Pinpoint the cell where the given text exists, returning its [X, Y] midpoint coordinate. 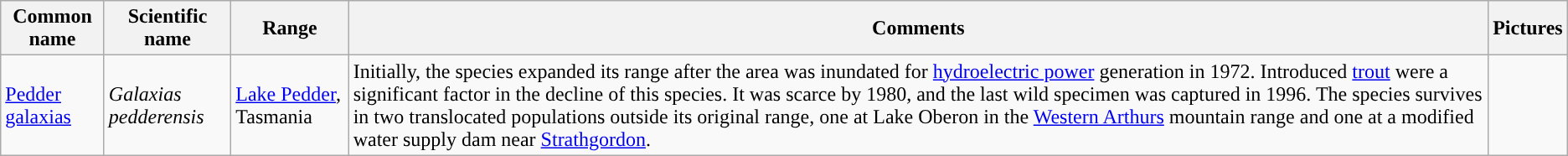
Lake Pedder, Tasmania [290, 106]
Pedder galaxias [53, 106]
Galaxias pedderensis [168, 106]
Common name [53, 29]
Comments [918, 29]
Scientific name [168, 29]
Pictures [1528, 29]
Range [290, 29]
